Provide the (X, Y) coordinate of the cell's center where the given text is located.  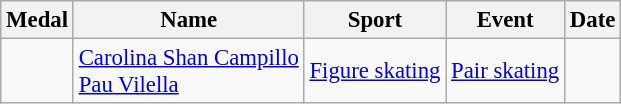
Date (593, 20)
Figure skating (375, 72)
Sport (375, 20)
Carolina Shan CampilloPau Vilella (188, 72)
Medal (38, 20)
Name (188, 20)
Pair skating (506, 72)
Event (506, 20)
